Return the [x, y] coordinate for the center point of the cell that contains the specified text.  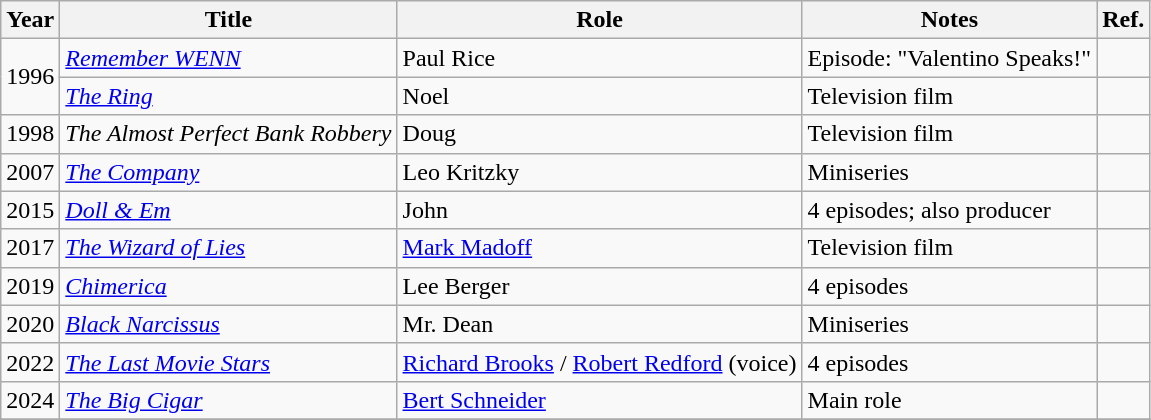
Black Narcissus [228, 324]
Title [228, 20]
2020 [30, 324]
2022 [30, 362]
2017 [30, 248]
Role [600, 20]
Episode: "Valentino Speaks!" [950, 58]
1996 [30, 77]
Doug [600, 134]
The Almost Perfect Bank Robbery [228, 134]
The Ring [228, 96]
The Big Cigar [228, 400]
The Company [228, 172]
Ref. [1124, 20]
Bert Schneider [600, 400]
The Wizard of Lies [228, 248]
Remember WENN [228, 58]
Richard Brooks / Robert Redford (voice) [600, 362]
Main role [950, 400]
The Last Movie Stars [228, 362]
Year [30, 20]
2019 [30, 286]
Notes [950, 20]
2015 [30, 210]
Paul Rice [600, 58]
2024 [30, 400]
Leo Kritzky [600, 172]
Lee Berger [600, 286]
1998 [30, 134]
Doll & Em [228, 210]
Noel [600, 96]
Chimerica [228, 286]
4 episodes; also producer [950, 210]
Mark Madoff [600, 248]
2007 [30, 172]
John [600, 210]
Mr. Dean [600, 324]
